Locate the cell with the specified text and output its [X, Y] center coordinate. 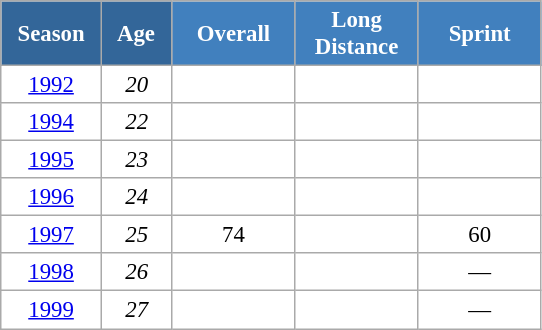
26 [136, 273]
1995 [52, 160]
60 [480, 235]
Season [52, 34]
74 [234, 235]
20 [136, 85]
22 [136, 122]
Age [136, 34]
1997 [52, 235]
27 [136, 310]
1999 [52, 310]
25 [136, 235]
1996 [52, 197]
Sprint [480, 34]
1994 [52, 122]
Long Distance [356, 34]
Overall [234, 34]
24 [136, 197]
23 [136, 160]
1998 [52, 273]
1992 [52, 85]
